Search for the cell housing the specified text and yield its [x, y] center coordinate. 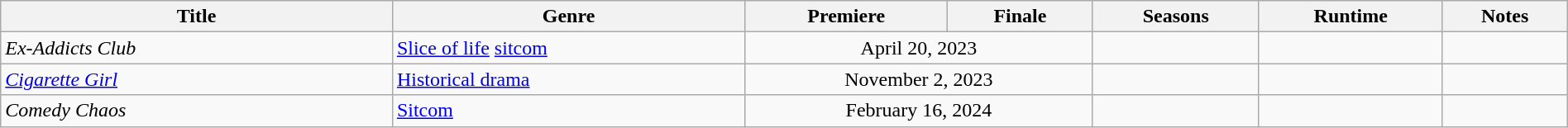
Historical drama [568, 79]
Slice of life sitcom [568, 48]
Sitcom [568, 111]
February 16, 2024 [919, 111]
Finale [1021, 17]
Genre [568, 17]
November 2, 2023 [919, 79]
Runtime [1350, 17]
April 20, 2023 [919, 48]
Notes [1505, 17]
Premiere [847, 17]
Ex-Addicts Club [197, 48]
Cigarette Girl [197, 79]
Title [197, 17]
Comedy Chaos [197, 111]
Seasons [1176, 17]
